Output the (X, Y) coordinate of the center of the cell containing the given text.  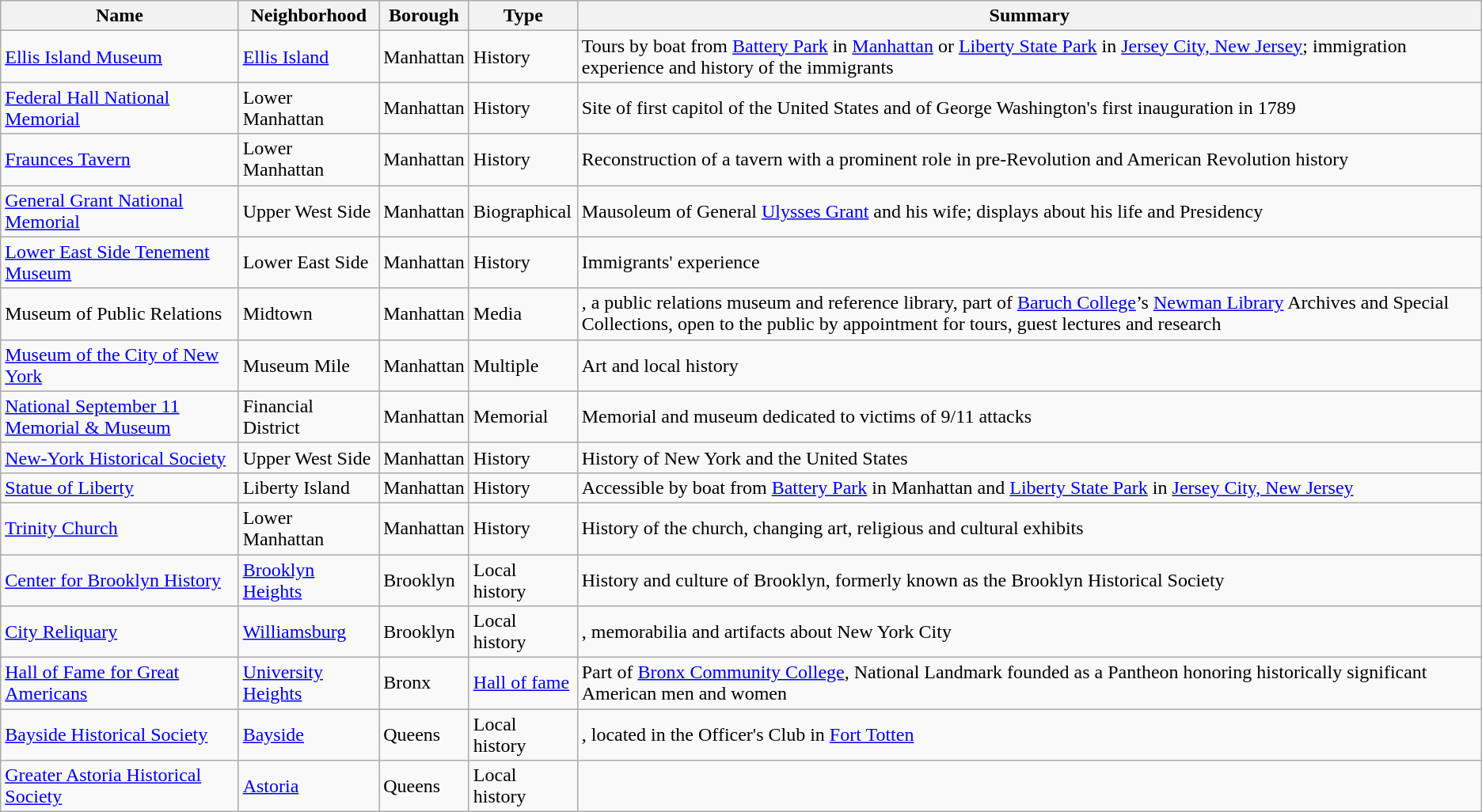
Memorial (522, 416)
Memorial and museum dedicated to victims of 9/11 attacks (1029, 416)
Tours by boat from Battery Park in Manhattan or Liberty State Park in Jersey City, New Jersey; immigration experience and history of the immigrants (1029, 57)
Hall of Fame for Great Americans (120, 684)
Lower East Side (309, 263)
Site of first capitol of the United States and of George Washington's first inauguration in 1789 (1029, 108)
Midtown (309, 313)
Financial District (309, 416)
National September 11 Memorial & Museum (120, 416)
Lower East Side Tenement Museum (120, 263)
Statue of Liberty (120, 488)
Trinity Church (120, 529)
Center for Brooklyn History (120, 579)
Immigrants' experience (1029, 263)
Bayside (309, 734)
History of New York and the United States (1029, 457)
Media (522, 313)
General Grant National Memorial (120, 211)
Reconstruction of a tavern with a prominent role in pre-Revolution and American Revolution history (1029, 160)
Accessible by boat from Battery Park in Manhattan and Liberty State Park in Jersey City, New Jersey (1029, 488)
Brooklyn Heights (309, 579)
, memorabilia and artifacts about New York City (1029, 632)
Museum of Public Relations (120, 313)
Ellis Island (309, 57)
Mausoleum of General Ulysses Grant and his wife; displays about his life and Presidency (1029, 211)
Part of Bronx Community College, National Landmark founded as a Pantheon honoring historically significant American men and women (1029, 684)
Ellis Island Museum (120, 57)
Astoria (309, 787)
University Heights (309, 684)
Multiple (522, 366)
Museum Mile (309, 366)
Williamsburg (309, 632)
Biographical (522, 211)
Name (120, 16)
History of the church, changing art, religious and cultural exhibits (1029, 529)
Fraunces Tavern (120, 160)
Type (522, 16)
Bayside Historical Society (120, 734)
Borough (424, 16)
Art and local history (1029, 366)
New-York Historical Society (120, 457)
Federal Hall National Memorial (120, 108)
City Reliquary (120, 632)
Greater Astoria Historical Society (120, 787)
Hall of fame (522, 684)
Summary (1029, 16)
History and culture of Brooklyn, formerly known as the Brooklyn Historical Society (1029, 579)
Bronx (424, 684)
Museum of the City of New York (120, 366)
, located in the Officer's Club in Fort Totten (1029, 734)
Neighborhood (309, 16)
Liberty Island (309, 488)
